Capture the cell that displays the provided text and extract its (x, y) central coordinate. 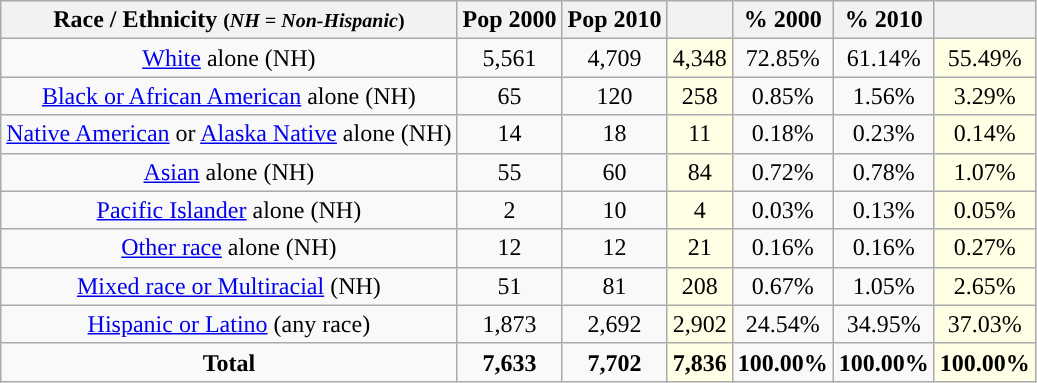
72.85% (782, 58)
5,561 (510, 58)
0.72% (782, 172)
51 (510, 286)
0.23% (884, 134)
Native American or Alaska Native alone (NH) (229, 134)
7,702 (614, 362)
Pop 2000 (510, 20)
0.78% (884, 172)
7,633 (510, 362)
55.49% (984, 58)
Asian alone (NH) (229, 172)
65 (510, 96)
0.13% (884, 210)
11 (700, 134)
61.14% (884, 58)
14 (510, 134)
81 (614, 286)
10 (614, 210)
0.27% (984, 248)
1,873 (510, 324)
34.95% (884, 324)
2 (510, 210)
7,836 (700, 362)
0.05% (984, 210)
Pacific Islander alone (NH) (229, 210)
0.03% (782, 210)
0.14% (984, 134)
2,902 (700, 324)
0.85% (782, 96)
1.05% (884, 286)
1.56% (884, 96)
White alone (NH) (229, 58)
120 (614, 96)
Hispanic or Latino (any race) (229, 324)
208 (700, 286)
Race / Ethnicity (NH = Non-Hispanic) (229, 20)
2.65% (984, 286)
1.07% (984, 172)
24.54% (782, 324)
3.29% (984, 96)
60 (614, 172)
Other race alone (NH) (229, 248)
% 2000 (782, 20)
4,709 (614, 58)
84 (700, 172)
Mixed race or Multiracial (NH) (229, 286)
2,692 (614, 324)
0.67% (782, 286)
Pop 2010 (614, 20)
55 (510, 172)
37.03% (984, 324)
258 (700, 96)
0.18% (782, 134)
21 (700, 248)
4,348 (700, 58)
Total (229, 362)
% 2010 (884, 20)
Black or African American alone (NH) (229, 96)
4 (700, 210)
18 (614, 134)
